Return the [X, Y] coordinate for the center point of the cell that contains the specified text.  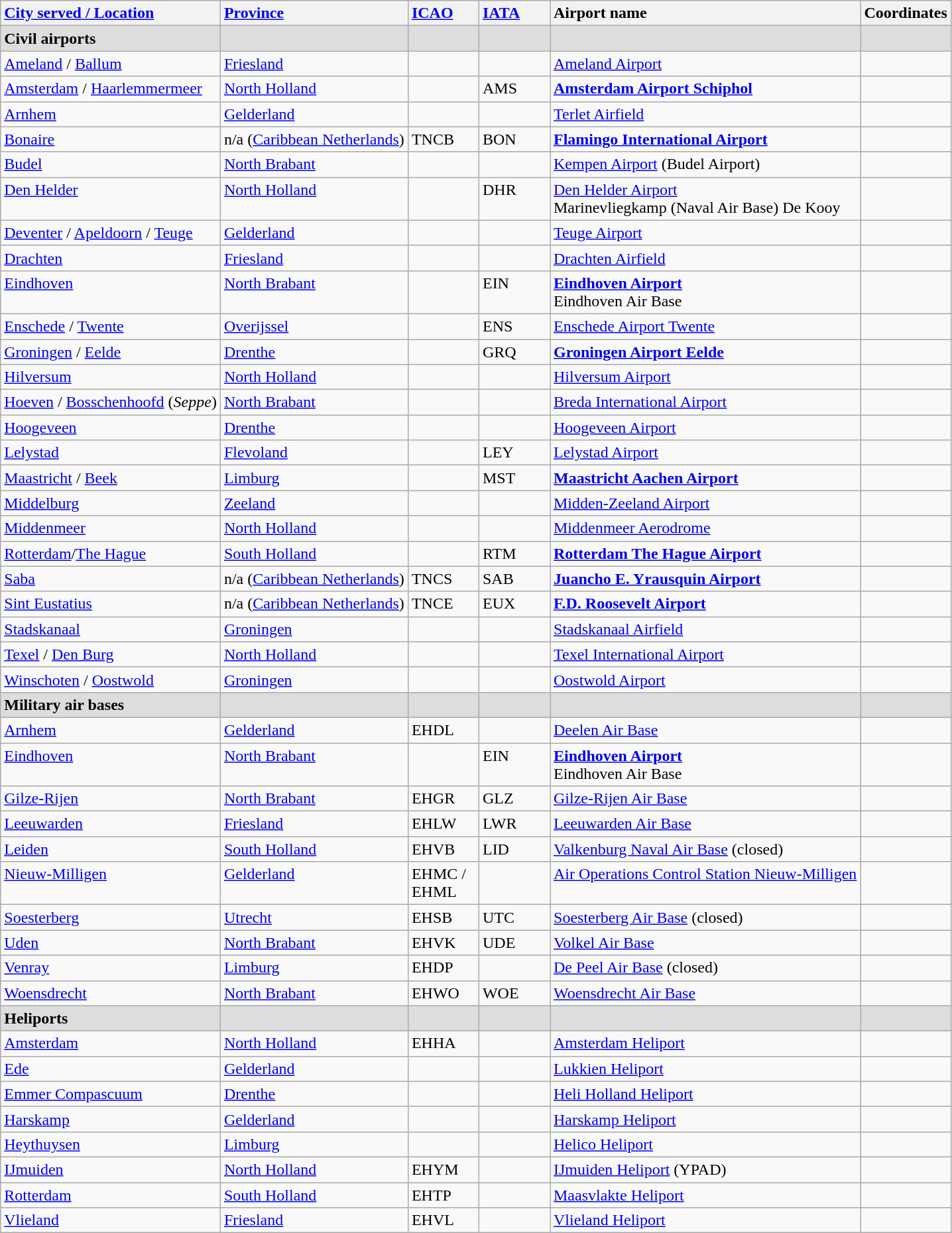
Air Operations Control Station Nieuw-Milligen [705, 883]
EHTP [443, 1195]
Stadskanaal Airfield [705, 629]
Lelystad [111, 453]
Amsterdam Airport Schiphol [705, 89]
Coordinates [906, 13]
Maastricht / Beek [111, 478]
EHWO [443, 993]
IATA [514, 13]
Middenmeer [111, 528]
EHYM [443, 1169]
EHGR [443, 799]
Military air bases [111, 705]
Maastricht Aachen Airport [705, 478]
Heythuysen [111, 1144]
Airport name [705, 13]
Juancho E. Yrausquin Airport [705, 579]
Woensdrecht [111, 993]
Teuge Airport [705, 233]
Harskamp [111, 1119]
Leiden [111, 849]
Den Helder AirportMarinevliegkamp (Naval Air Base) De Kooy [705, 199]
Leeuwarden Air Base [705, 824]
Gilze-Rijen Air Base [705, 799]
Enschede / Twente [111, 326]
ENS [514, 326]
Heliports [111, 1018]
WOE [514, 993]
Saba [111, 579]
Hoeven / Bosschenhoofd (Seppe) [111, 402]
Lelystad Airport [705, 453]
Vlieland [111, 1220]
EHDP [443, 968]
Civil airports [111, 38]
Heli Holland Heliport [705, 1094]
IJmuiden Heliport (YPAD) [705, 1169]
Groningen / Eelde [111, 352]
SAB [514, 579]
Stadskanaal [111, 629]
Hoogeveen Airport [705, 428]
GRQ [514, 352]
EHHA [443, 1043]
Ede [111, 1069]
Drachten [111, 258]
Rotterdam The Hague Airport [705, 554]
Harskamp Heliport [705, 1119]
Texel / Den Burg [111, 654]
Venray [111, 968]
Rotterdam/The Hague [111, 554]
Leeuwarden [111, 824]
AMS [514, 89]
Lukkien Heliport [705, 1069]
Drachten Airfield [705, 258]
Woensdrecht Air Base [705, 993]
Amsterdam Heliport [705, 1043]
Hilversum Airport [705, 377]
Kempen Airport (Budel Airport) [705, 164]
Sint Eustatius [111, 604]
Oostwold Airport [705, 679]
UTC [514, 917]
Enschede Airport Twente [705, 326]
Budel [111, 164]
Terlet Airfield [705, 114]
EHVL [443, 1220]
Province [314, 13]
Soesterberg Air Base (closed) [705, 917]
Amsterdam [111, 1043]
Vlieland Heliport [705, 1220]
TNCS [443, 579]
Nieuw-Milligen [111, 883]
Hoogeveen [111, 428]
Winschoten / Oostwold [111, 679]
RTM [514, 554]
Helico Heliport [705, 1144]
Flamingo International Airport [705, 139]
Middelburg [111, 503]
DHR [514, 199]
EHVK [443, 943]
Uden [111, 943]
GLZ [514, 799]
Deventer / Apeldoorn / Teuge [111, 233]
Den Helder [111, 199]
Middenmeer Aerodrome [705, 528]
Groningen Airport Eelde [705, 352]
EHDL [443, 730]
Overijssel [314, 326]
Texel International Airport [705, 654]
TNCB [443, 139]
LEY [514, 453]
Amsterdam / Haarlemmermeer [111, 89]
Emmer Compascuum [111, 1094]
F.D. Roosevelt Airport [705, 604]
Ameland / Ballum [111, 64]
Valkenburg Naval Air Base (closed) [705, 849]
Rotterdam [111, 1195]
EHVB [443, 849]
Utrecht [314, 917]
IJmuiden [111, 1169]
LID [514, 849]
EHLW [443, 824]
Soesterberg [111, 917]
Gilze-Rijen [111, 799]
Bonaire [111, 139]
City served / Location [111, 13]
Hilversum [111, 377]
EUX [514, 604]
UDE [514, 943]
De Peel Air Base (closed) [705, 968]
Flevoland [314, 453]
EHMC / EHML [443, 883]
ICAO [443, 13]
BON [514, 139]
EHSB [443, 917]
Maasvlakte Heliport [705, 1195]
Zeeland [314, 503]
Deelen Air Base [705, 730]
Breda International Airport [705, 402]
MST [514, 478]
Midden-Zeeland Airport [705, 503]
Ameland Airport [705, 64]
TNCE [443, 604]
LWR [514, 824]
Volkel Air Base [705, 943]
